Identify which cell holds the provided text, then report its [x, y] central coordinate. 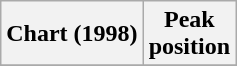
Chart (1998) [72, 34]
Peakposition [189, 34]
